Determine the (X, Y) coordinate at the center of the cell enclosing the given text.  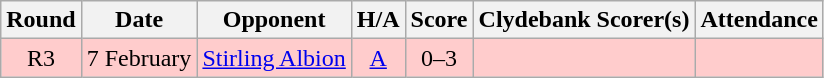
Round (41, 20)
Attendance (759, 20)
7 February (139, 58)
Score (439, 20)
H/A (378, 20)
R3 (41, 58)
0–3 (439, 58)
Date (139, 20)
Stirling Albion (274, 58)
A (378, 58)
Clydebank Scorer(s) (584, 20)
Opponent (274, 20)
